Pinpoint the cell where the given text exists, returning its [X, Y] midpoint coordinate. 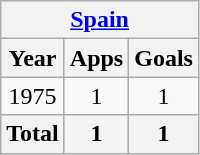
1975 [33, 96]
Year [33, 58]
Spain [100, 20]
Apps [96, 58]
Goals [164, 58]
Total [33, 134]
